Capture the cell that displays the provided text and extract its [x, y] central coordinate. 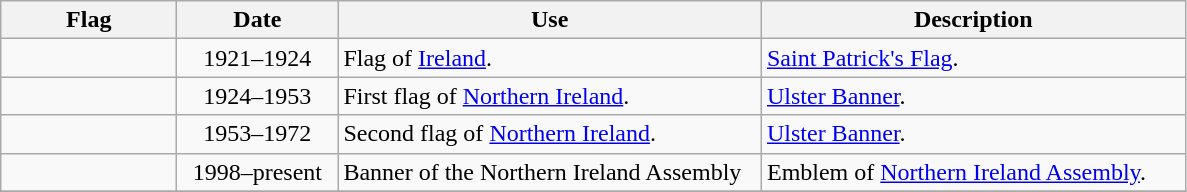
Flag [89, 20]
1921–1924 [258, 58]
Emblem of Northern Ireland Assembly. [973, 172]
Use [550, 20]
Second flag of Northern Ireland. [550, 134]
Saint Patrick's Flag. [973, 58]
1953–1972 [258, 134]
First flag of Northern Ireland. [550, 96]
1924–1953 [258, 96]
Description [973, 20]
1998–present [258, 172]
Flag of Ireland. [550, 58]
Date [258, 20]
Banner of the Northern Ireland Assembly [550, 172]
